Find where the given text appears and provide that cell's center as [x, y] coordinate. 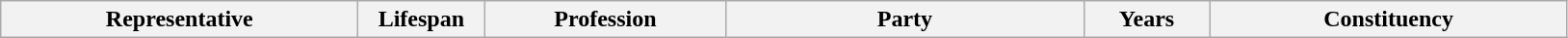
Lifespan [422, 19]
Party [905, 19]
Constituency [1389, 19]
Profession [605, 19]
Years [1146, 19]
Representative [179, 19]
